Locate the cell with the specified text and output its [x, y] center coordinate. 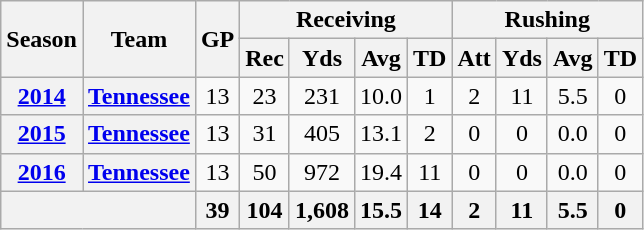
10.0 [382, 96]
13.1 [382, 134]
23 [265, 96]
972 [322, 172]
231 [322, 96]
1 [430, 96]
39 [217, 210]
Rec [265, 58]
14 [430, 210]
Season [42, 39]
Att [474, 58]
50 [265, 172]
104 [265, 210]
2014 [42, 96]
Team [138, 39]
19.4 [382, 172]
15.5 [382, 210]
Receiving [346, 20]
Rushing [548, 20]
2016 [42, 172]
2015 [42, 134]
405 [322, 134]
1,608 [322, 210]
31 [265, 134]
GP [217, 39]
